Pinpoint the cell where the given text exists, returning its [X, Y] midpoint coordinate. 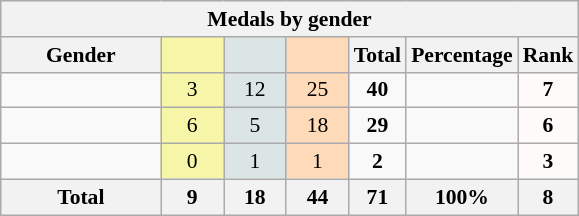
Percentage [462, 55]
5 [256, 126]
40 [378, 90]
Rank [548, 55]
7 [548, 90]
9 [192, 197]
8 [548, 197]
100% [462, 197]
2 [378, 162]
71 [378, 197]
0 [192, 162]
Medals by gender [290, 19]
29 [378, 126]
Gender [81, 55]
12 [256, 90]
25 [318, 90]
44 [318, 197]
